Extract the (X, Y) coordinate from the center of the cell holding the provided text.  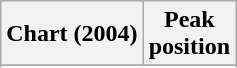
Peakposition (189, 34)
Chart (2004) (72, 34)
